Detect which cell encompasses the target text, then output its (x, y) center coordinate. 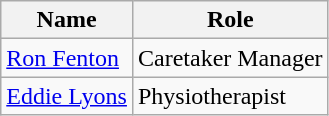
Caretaker Manager (230, 58)
Eddie Lyons (67, 96)
Ron Fenton (67, 58)
Role (230, 20)
Physiotherapist (230, 96)
Name (67, 20)
